Determine the [X, Y] coordinate at the center of the cell enclosing the given text.  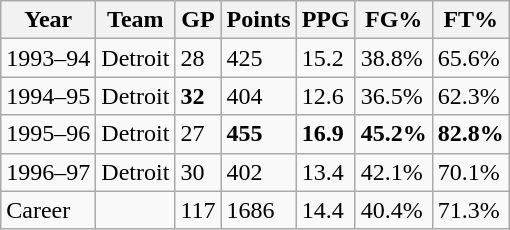
32 [198, 96]
1686 [258, 210]
1993–94 [48, 58]
Points [258, 20]
425 [258, 58]
1994–95 [48, 96]
40.4% [394, 210]
38.8% [394, 58]
45.2% [394, 134]
13.4 [326, 172]
16.9 [326, 134]
FG% [394, 20]
FT% [470, 20]
65.6% [470, 58]
27 [198, 134]
117 [198, 210]
402 [258, 172]
28 [198, 58]
14.4 [326, 210]
455 [258, 134]
1995–96 [48, 134]
PPG [326, 20]
62.3% [470, 96]
70.1% [470, 172]
30 [198, 172]
Year [48, 20]
36.5% [394, 96]
Team [136, 20]
42.1% [394, 172]
15.2 [326, 58]
Career [48, 210]
GP [198, 20]
71.3% [470, 210]
82.8% [470, 134]
12.6 [326, 96]
1996–97 [48, 172]
404 [258, 96]
